Search for the cell housing the specified text and yield its (X, Y) center coordinate. 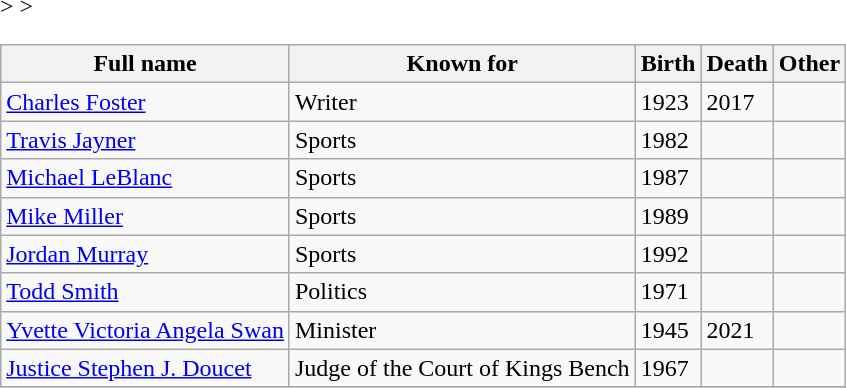
Minister (462, 330)
1967 (668, 368)
Judge of the Court of Kings Bench (462, 368)
1989 (668, 216)
1982 (668, 140)
2017 (737, 102)
1992 (668, 254)
Mike Miller (146, 216)
Charles Foster (146, 102)
Todd Smith (146, 292)
Travis Jayner (146, 140)
2021 (737, 330)
Politics (462, 292)
1923 (668, 102)
1945 (668, 330)
Known for (462, 64)
Yvette Victoria Angela Swan (146, 330)
Writer (462, 102)
1987 (668, 178)
Other (809, 64)
Full name (146, 64)
Michael LeBlanc (146, 178)
Death (737, 64)
Justice Stephen J. Doucet (146, 368)
Birth (668, 64)
Jordan Murray (146, 254)
1971 (668, 292)
